Search for the cell housing the specified text and yield its (X, Y) center coordinate. 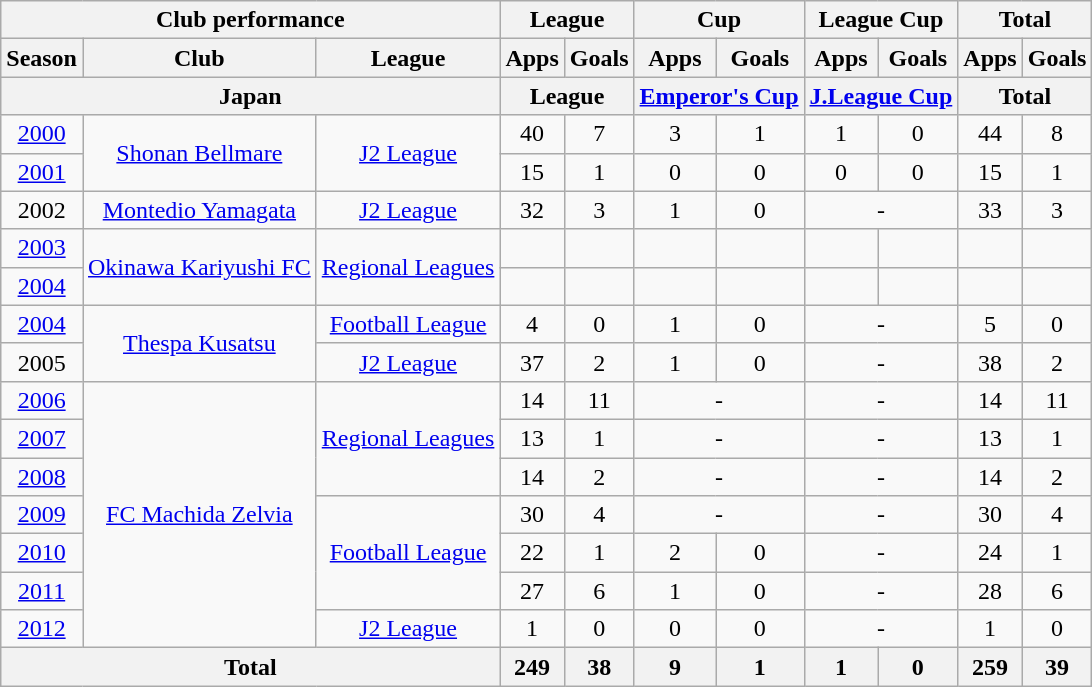
5 (990, 324)
33 (990, 210)
27 (532, 591)
Club (199, 58)
Montedio Yamagata (199, 210)
2005 (42, 362)
22 (532, 553)
8 (1057, 134)
2009 (42, 515)
7 (599, 134)
Shonan Bellmare (199, 153)
44 (990, 134)
Japan (250, 96)
J.League Cup (881, 96)
Cup (719, 20)
2011 (42, 591)
40 (532, 134)
Thespa Kusatsu (199, 343)
249 (532, 667)
League Cup (881, 20)
Okinawa Kariyushi FC (199, 267)
2006 (42, 400)
2003 (42, 248)
2012 (42, 629)
Season (42, 58)
2002 (42, 210)
2008 (42, 477)
2001 (42, 172)
37 (532, 362)
32 (532, 210)
2000 (42, 134)
Club performance (250, 20)
259 (990, 667)
Emperor's Cup (719, 96)
9 (675, 667)
2007 (42, 438)
FC Machida Zelvia (199, 514)
24 (990, 553)
39 (1057, 667)
2010 (42, 553)
28 (990, 591)
